Scan for the cell matching the given text and deliver its [X, Y] coordinate at center. 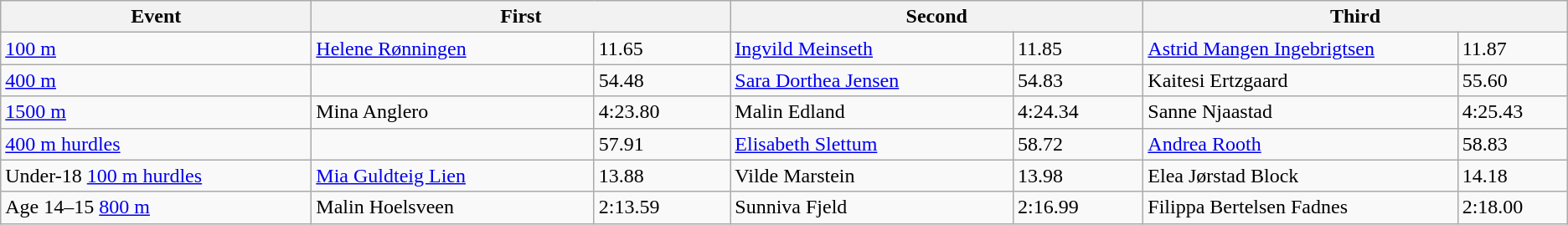
54.83 [1077, 80]
4:25.43 [1513, 112]
Sara Dorthea Jensen [872, 80]
Filippa Bertelsen Fadnes [1300, 207]
13.98 [1077, 176]
Third [1355, 17]
11.65 [662, 49]
400 m hurdles [156, 144]
First [521, 17]
58.83 [1513, 144]
14.18 [1513, 176]
2:13.59 [662, 207]
4:23.80 [662, 112]
Vilde Marstein [872, 176]
Age 14–15 800 m [156, 207]
400 m [156, 80]
Malin Hoelsveen [452, 207]
Astrid Mangen Ingebrigtsen [1300, 49]
Event [156, 17]
Andrea Rooth [1300, 144]
55.60 [1513, 80]
2:18.00 [1513, 207]
11.87 [1513, 49]
Elea Jørstad Block [1300, 176]
4:24.34 [1077, 112]
58.72 [1077, 144]
13.88 [662, 176]
Elisabeth Slettum [872, 144]
54.48 [662, 80]
Ingvild Meinseth [872, 49]
100 m [156, 49]
Helene Rønningen [452, 49]
2:16.99 [1077, 207]
Mia Guldteig Lien [452, 176]
Malin Edland [872, 112]
Mina Anglero [452, 112]
Kaitesi Ertzgaard [1300, 80]
Second [936, 17]
Under-18 100 m hurdles [156, 176]
1500 m [156, 112]
57.91 [662, 144]
Sanne Njaastad [1300, 112]
11.85 [1077, 49]
Sunniva Fjeld [872, 207]
